Output the (x, y) coordinate of the center of the cell containing the given text.  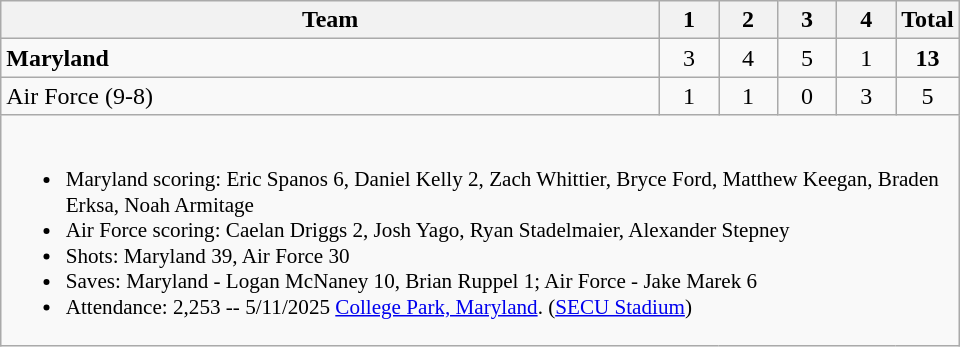
Air Force (9-8) (330, 96)
Total (928, 20)
Maryland (330, 58)
Team (330, 20)
13 (928, 58)
2 (748, 20)
0 (808, 96)
